For the text-containing cell, return its midpoint in (X, Y) coordinate format. 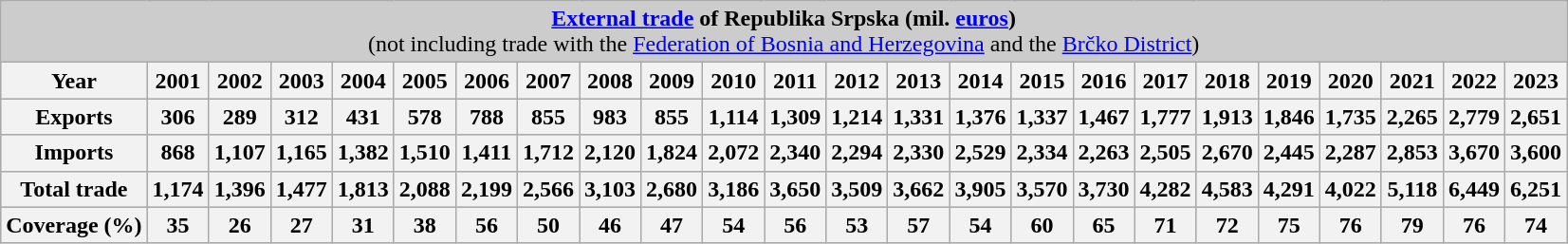
2021 (1411, 81)
3,650 (795, 189)
6,449 (1474, 189)
2,651 (1535, 117)
1,846 (1288, 117)
983 (611, 117)
1,813 (362, 189)
1,214 (858, 117)
1,510 (425, 153)
1,411 (486, 153)
3,670 (1474, 153)
2,120 (611, 153)
2004 (362, 81)
1,114 (734, 117)
4,291 (1288, 189)
75 (1288, 225)
2005 (425, 81)
2019 (1288, 81)
1,467 (1104, 117)
2,294 (858, 153)
2,670 (1227, 153)
2,265 (1411, 117)
2,445 (1288, 153)
Year (74, 81)
3,600 (1535, 153)
3,662 (918, 189)
57 (918, 225)
2,334 (1042, 153)
31 (362, 225)
2018 (1227, 81)
38 (425, 225)
1,477 (302, 189)
2016 (1104, 81)
2015 (1042, 81)
3,103 (611, 189)
578 (425, 117)
Imports (74, 153)
868 (178, 153)
1,376 (981, 117)
3,905 (981, 189)
46 (611, 225)
4,583 (1227, 189)
3,186 (734, 189)
2006 (486, 81)
71 (1165, 225)
2,779 (1474, 117)
2017 (1165, 81)
2,330 (918, 153)
65 (1104, 225)
2012 (858, 81)
2020 (1351, 81)
2013 (918, 81)
2003 (302, 81)
2,680 (672, 189)
2,072 (734, 153)
External trade of Republika Srpska (mil. euros)(not including trade with the Federation of Bosnia and Herzegovina and the Brčko District) (784, 32)
2,340 (795, 153)
1,337 (1042, 117)
5,118 (1411, 189)
2,199 (486, 189)
72 (1227, 225)
2,529 (981, 153)
3,509 (858, 189)
26 (239, 225)
2002 (239, 81)
2022 (1474, 81)
74 (1535, 225)
1,824 (672, 153)
289 (239, 117)
2011 (795, 81)
Coverage (%) (74, 225)
35 (178, 225)
4,282 (1165, 189)
53 (858, 225)
2,088 (425, 189)
79 (1411, 225)
2001 (178, 81)
1,735 (1351, 117)
2,505 (1165, 153)
2,287 (1351, 153)
60 (1042, 225)
1,165 (302, 153)
2,853 (1411, 153)
3,570 (1042, 189)
788 (486, 117)
312 (302, 117)
1,396 (239, 189)
1,712 (548, 153)
2,263 (1104, 153)
4,022 (1351, 189)
47 (672, 225)
1,382 (362, 153)
2014 (981, 81)
50 (548, 225)
306 (178, 117)
431 (362, 117)
1,309 (795, 117)
6,251 (1535, 189)
2010 (734, 81)
2007 (548, 81)
1,913 (1227, 117)
2009 (672, 81)
1,107 (239, 153)
27 (302, 225)
1,777 (1165, 117)
Total trade (74, 189)
1,174 (178, 189)
Exports (74, 117)
2008 (611, 81)
2023 (1535, 81)
3,730 (1104, 189)
1,331 (918, 117)
2,566 (548, 189)
